Extract the [X, Y] coordinate from the center of the cell holding the provided text.  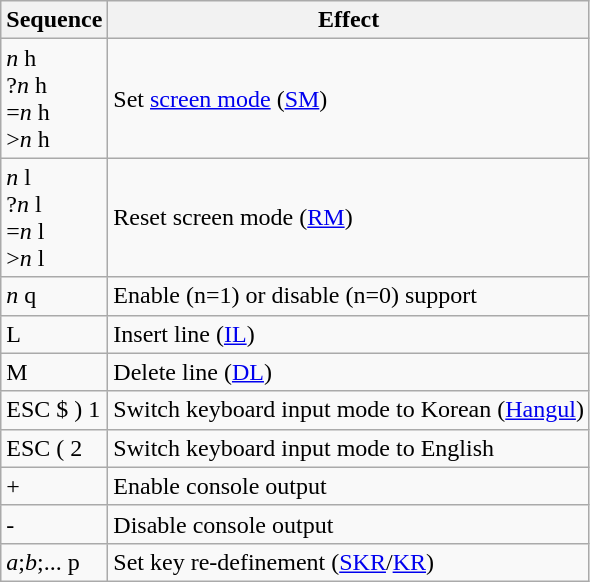
n q [54, 296]
ESC $ ) 1 [54, 410]
n l ?n l =n l >n l [54, 218]
L [54, 334]
a;b;... p [54, 562]
- [54, 524]
Enable console output [349, 486]
Switch keyboard input mode to Korean (Hangul) [349, 410]
Reset screen mode (RM) [349, 218]
Insert line (IL) [349, 334]
M [54, 372]
Set key re-definement (SKR/KR) [349, 562]
n h ?n h =n h >n h [54, 98]
Enable (n=1) or disable (n=0) support [349, 296]
Effect [349, 20]
+ [54, 486]
Disable console output [349, 524]
Switch keyboard input mode to English [349, 448]
Delete line (DL) [349, 372]
ESC ( 2 [54, 448]
Set screen mode (SM) [349, 98]
Sequence [54, 20]
